Return (x, y) of the center of cell containing provided text 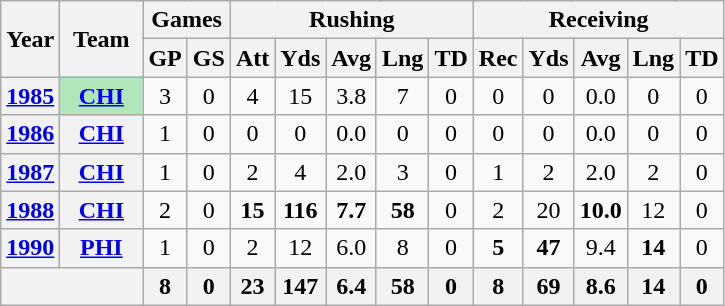
1985 (30, 96)
7.7 (352, 210)
7 (402, 96)
10.0 (600, 210)
6.4 (352, 286)
23 (252, 286)
1990 (30, 248)
20 (548, 210)
Receiving (598, 20)
6.0 (352, 248)
47 (548, 248)
Games (186, 20)
147 (300, 286)
1988 (30, 210)
1986 (30, 134)
5 (498, 248)
GP (165, 58)
8.6 (600, 286)
Rec (498, 58)
PHI (102, 248)
Rushing (352, 20)
Att (252, 58)
GS (208, 58)
116 (300, 210)
9.4 (600, 248)
1987 (30, 172)
3.8 (352, 96)
Team (102, 39)
Year (30, 39)
69 (548, 286)
